Detect which cell encompasses the target text, then output its (X, Y) center coordinate. 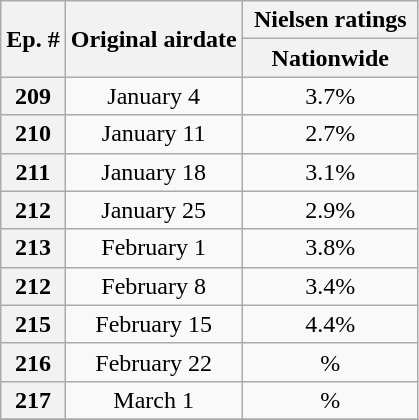
217 (33, 400)
January 4 (154, 96)
March 1 (154, 400)
Nationwide (330, 58)
3.4% (330, 286)
Nielsen ratings (330, 20)
February 1 (154, 248)
February 15 (154, 324)
3.1% (330, 172)
2.9% (330, 210)
February 22 (154, 362)
210 (33, 134)
Original airdate (154, 39)
211 (33, 172)
2.7% (330, 134)
January 11 (154, 134)
213 (33, 248)
209 (33, 96)
215 (33, 324)
3.7% (330, 96)
January 18 (154, 172)
4.4% (330, 324)
Ep. # (33, 39)
3.8% (330, 248)
January 25 (154, 210)
February 8 (154, 286)
216 (33, 362)
